Find where the given text appears and provide that cell's center as [X, Y] coordinate. 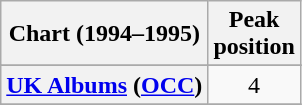
Peakposition [254, 34]
Chart (1994–1995) [104, 34]
UK Albums (OCC) [104, 85]
4 [254, 85]
